Provide the (x, y) coordinate of the cell's center where the given text is located.  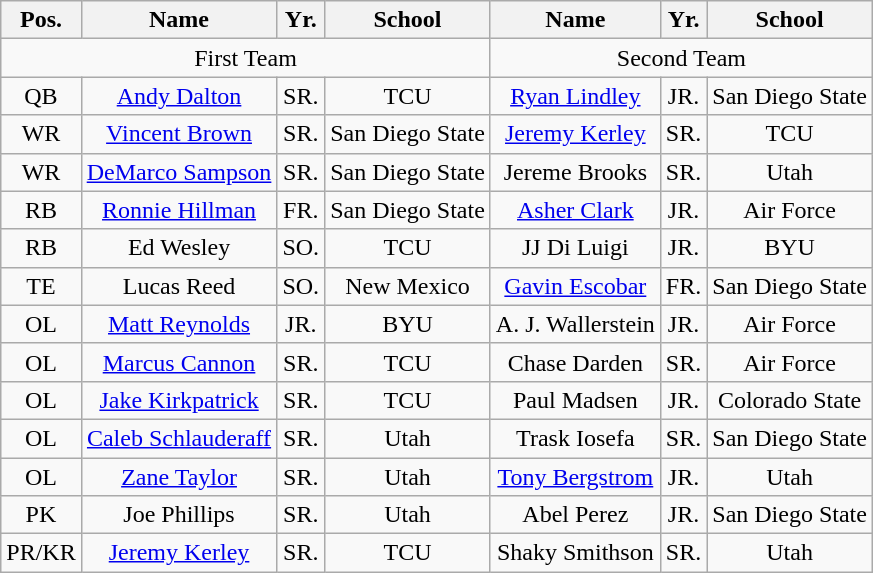
PK (41, 515)
Ronnie Hillman (179, 210)
Matt Reynolds (179, 324)
Zane Taylor (179, 477)
Jereme Brooks (575, 172)
Colorado State (790, 400)
Paul Madsen (575, 400)
Lucas Reed (179, 286)
TE (41, 286)
A. J. Wallerstein (575, 324)
First Team (246, 58)
QB (41, 96)
PR/KR (41, 553)
Trask Iosefa (575, 438)
Asher Clark (575, 210)
Andy Dalton (179, 96)
DeMarco Sampson (179, 172)
Second Team (681, 58)
Jake Kirkpatrick (179, 400)
Joe Phillips (179, 515)
Ryan Lindley (575, 96)
Pos. (41, 20)
Ed Wesley (179, 248)
Caleb Schlauderaff (179, 438)
Chase Darden (575, 362)
Abel Perez (575, 515)
JJ Di Luigi (575, 248)
Gavin Escobar (575, 286)
Vincent Brown (179, 134)
Shaky Smithson (575, 553)
New Mexico (408, 286)
Tony Bergstrom (575, 477)
Marcus Cannon (179, 362)
